Identify which cell holds the provided text, then report its (x, y) central coordinate. 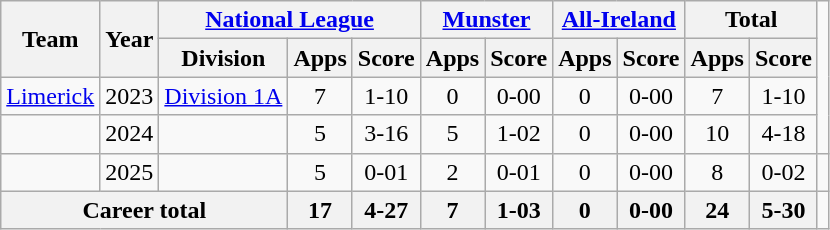
Year (130, 39)
2025 (130, 172)
5-30 (783, 210)
Team (50, 39)
1-03 (519, 210)
2023 (130, 96)
24 (717, 210)
Division 1A (224, 96)
Limerick (50, 96)
National League (290, 20)
2024 (130, 134)
2 (452, 172)
Division (224, 58)
Total (751, 20)
17 (320, 210)
Career total (144, 210)
4-18 (783, 134)
All-Ireland (619, 20)
10 (717, 134)
0-02 (783, 172)
Munster (486, 20)
8 (717, 172)
1-02 (519, 134)
3-16 (386, 134)
4-27 (386, 210)
